Extract the [x, y] coordinate from the center of the cell holding the provided text.  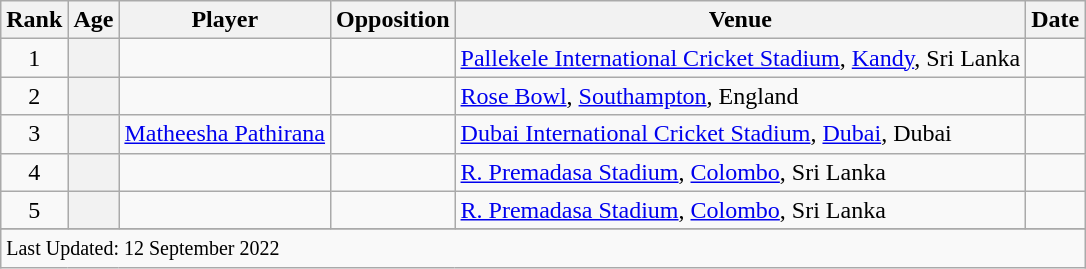
Venue [740, 20]
Matheesha Pathirana [225, 134]
Date [1056, 20]
4 [34, 172]
Rose Bowl, Southampton, England [740, 96]
1 [34, 58]
Last Updated: 12 September 2022 [543, 248]
Rank [34, 20]
Opposition [393, 20]
Age [94, 20]
5 [34, 210]
3 [34, 134]
Dubai International Cricket Stadium, Dubai, Dubai [740, 134]
2 [34, 96]
Pallekele International Cricket Stadium, Kandy, Sri Lanka [740, 58]
Player [225, 20]
